Locate the cell with the specified text and output its (X, Y) center coordinate. 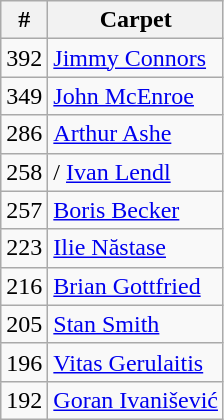
192 (24, 400)
Jimmy Connors (136, 58)
Boris Becker (136, 210)
Carpet (136, 20)
349 (24, 96)
205 (24, 324)
Stan Smith (136, 324)
216 (24, 286)
Ilie Năstase (136, 248)
258 (24, 172)
Goran Ivanišević (136, 400)
286 (24, 134)
Brian Gottfried (136, 286)
257 (24, 210)
# (24, 20)
392 (24, 58)
Arthur Ashe (136, 134)
196 (24, 362)
/ Ivan Lendl (136, 172)
223 (24, 248)
John McEnroe (136, 96)
Vitas Gerulaitis (136, 362)
